Extract the [X, Y] coordinate from the center of the cell holding the provided text.  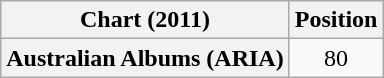
Position [336, 20]
80 [336, 58]
Australian Albums (ARIA) [145, 58]
Chart (2011) [145, 20]
